For the text-containing cell, return its midpoint in (X, Y) coordinate format. 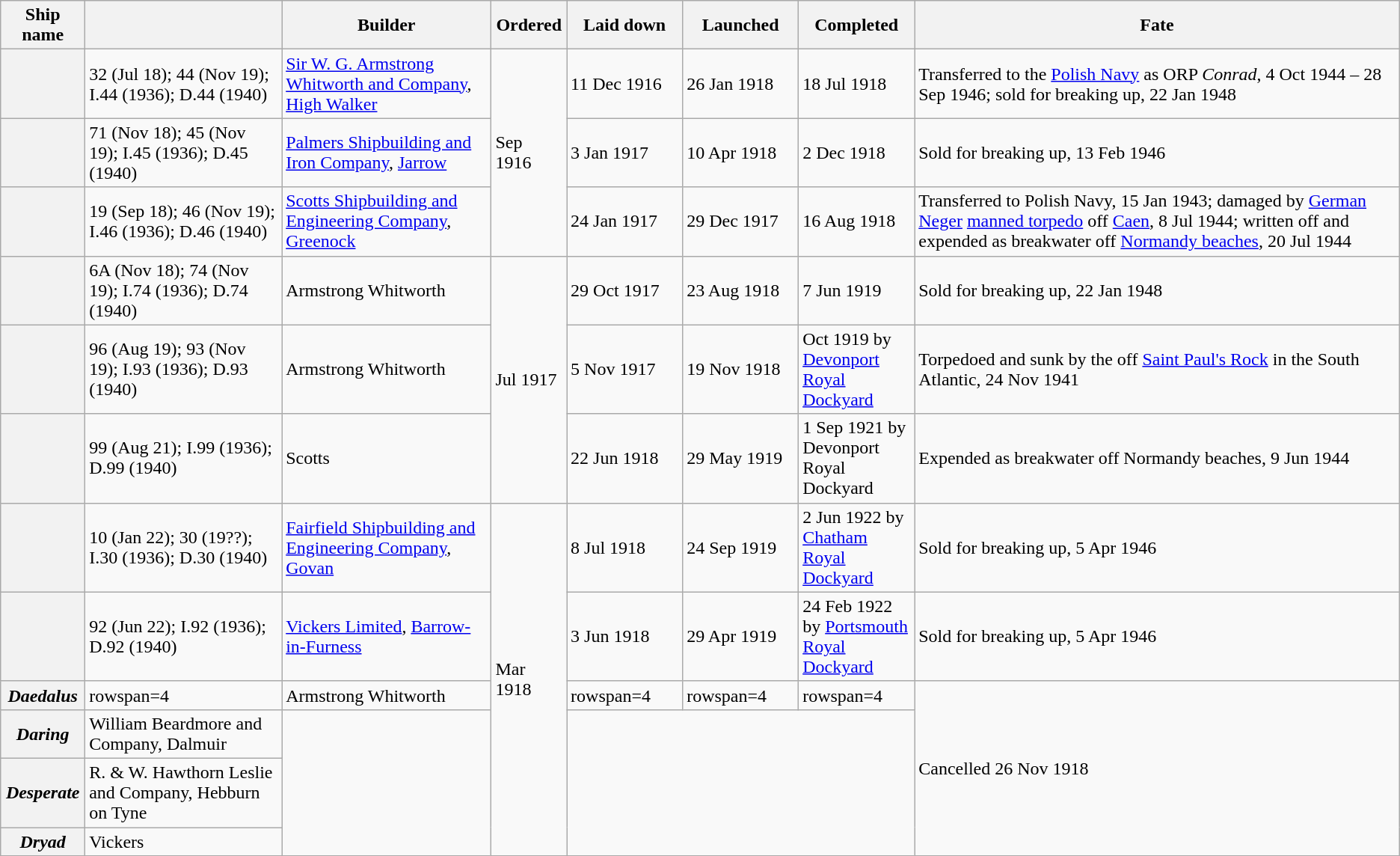
26 Jan 1918 (740, 84)
29 Apr 1919 (740, 636)
Mar 1918 (529, 679)
32 (Jul 18); 44 (Nov 19); I.44 (1936); D.44 (1940) (184, 84)
29 Oct 1917 (625, 290)
2 Dec 1918 (857, 153)
Fairfield Shipbuilding and Engineering Company, Govan (387, 548)
10 (Jan 22); 30 (19??); I.30 (1936); D.30 (1940) (184, 548)
Fate (1158, 25)
Launched (740, 25)
24 Feb 1922 by Portsmouth Royal Dockyard (857, 636)
Torpedoed and sunk by the off Saint Paul's Rock in the South Atlantic, 24 Nov 1941 (1158, 370)
11 Dec 1916 (625, 84)
Daring (43, 733)
Sep 1916 (529, 153)
R. & W. Hawthorn Leslie and Company, Hebburn on Tyne (184, 792)
24 Jan 1917 (625, 221)
Palmers Shipbuilding and Iron Company, Jarrow (387, 153)
19 Nov 1918 (740, 370)
Sir W. G. Armstrong Whitworth and Company, High Walker (387, 84)
7 Jun 1919 (857, 290)
23 Aug 1918 (740, 290)
Oct 1919 by Devonport Royal Dockyard (857, 370)
10 Apr 1918 (740, 153)
Scotts Shipbuilding and Engineering Company, Greenock (387, 221)
3 Jan 1917 (625, 153)
Completed (857, 25)
Vickers Limited, Barrow-in-Furness (387, 636)
Daedalus (43, 695)
6A (Nov 18); 74 (Nov 19); I.74 (1936); D.74 (1940) (184, 290)
William Beardmore and Company, Dalmuir (184, 733)
96 (Aug 19); 93 (Nov 19); I.93 (1936); D.93 (1940) (184, 370)
3 Jun 1918 (625, 636)
Expended as breakwater off Normandy beaches, 9 Jun 1944 (1158, 458)
8 Jul 1918 (625, 548)
92 (Jun 22); I.92 (1936); D.92 (1940) (184, 636)
Dryad (43, 842)
5 Nov 1917 (625, 370)
Desperate (43, 792)
99 (Aug 21); I.99 (1936); D.99 (1940) (184, 458)
24 Sep 1919 (740, 548)
Builder (387, 25)
Sold for breaking up, 13 Feb 1946 (1158, 153)
19 (Sep 18); 46 (Nov 19); I.46 (1936); D.46 (1940) (184, 221)
29 May 1919 (740, 458)
Sold for breaking up, 22 Jan 1948 (1158, 290)
71 (Nov 18); 45 (Nov 19); I.45 (1936); D.45 (1940) (184, 153)
18 Jul 1918 (857, 84)
Scotts (387, 458)
Ship name (43, 25)
2 Jun 1922 by Chatham Royal Dockyard (857, 548)
Transferred to the Polish Navy as ORP Conrad, 4 Oct 1944 – 28 Sep 1946; sold for breaking up, 22 Jan 1948 (1158, 84)
Vickers (184, 842)
Laid down (625, 25)
Jul 1917 (529, 379)
16 Aug 1918 (857, 221)
Ordered (529, 25)
29 Dec 1917 (740, 221)
1 Sep 1921 by Devonport Royal Dockyard (857, 458)
22 Jun 1918 (625, 458)
Cancelled 26 Nov 1918 (1158, 768)
